For the text-containing cell, return its midpoint in (X, Y) coordinate format. 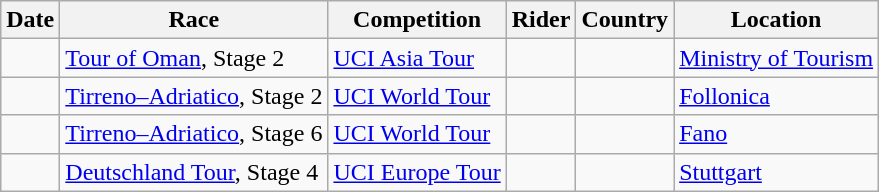
Date (30, 20)
Tirreno–Adriatico, Stage 6 (194, 134)
Tour of Oman, Stage 2 (194, 58)
Country (625, 20)
Competition (417, 20)
Location (776, 20)
Race (194, 20)
Rider (541, 20)
Stuttgart (776, 172)
UCI Asia Tour (417, 58)
UCI Europe Tour (417, 172)
Follonica (776, 96)
Tirreno–Adriatico, Stage 2 (194, 96)
Fano (776, 134)
Ministry of Tourism (776, 58)
Deutschland Tour, Stage 4 (194, 172)
